Capture the cell that displays the provided text and extract its (X, Y) central coordinate. 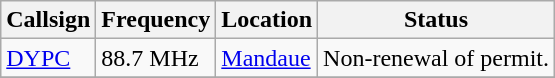
Callsign (48, 20)
88.7 MHz (156, 58)
Location (267, 20)
Mandaue (267, 58)
DYPC (48, 58)
Status (436, 20)
Frequency (156, 20)
Non-renewal of permit. (436, 58)
